Scan for the cell matching the given text and deliver its [x, y] coordinate at center. 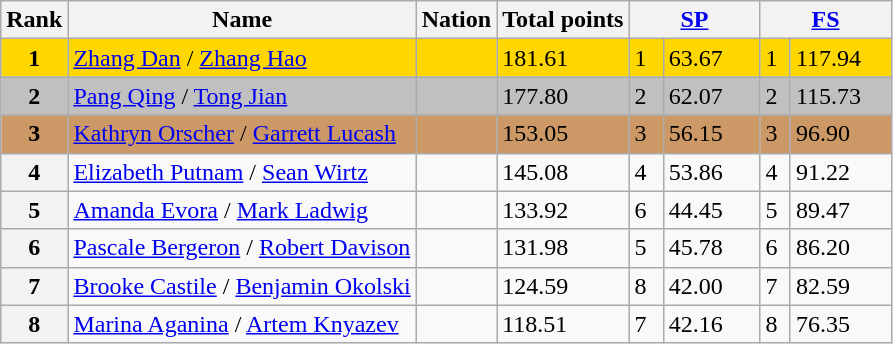
118.51 [563, 324]
44.45 [712, 210]
89.47 [840, 210]
181.61 [563, 58]
45.78 [712, 248]
SP [694, 20]
Nation [456, 20]
177.80 [563, 96]
Zhang Dan / Zhang Hao [242, 58]
FS [826, 20]
63.67 [712, 58]
Kathryn Orscher / Garrett Lucash [242, 134]
133.92 [563, 210]
42.16 [712, 324]
Brooke Castile / Benjamin Okolski [242, 286]
86.20 [840, 248]
Elizabeth Putnam / Sean Wirtz [242, 172]
Total points [563, 20]
Pascale Bergeron / Robert Davison [242, 248]
Amanda Evora / Mark Ladwig [242, 210]
53.86 [712, 172]
145.08 [563, 172]
91.22 [840, 172]
131.98 [563, 248]
115.73 [840, 96]
Marina Aganina / Artem Knyazev [242, 324]
96.90 [840, 134]
42.00 [712, 286]
62.07 [712, 96]
56.15 [712, 134]
Name [242, 20]
76.35 [840, 324]
124.59 [563, 286]
82.59 [840, 286]
Pang Qing / Tong Jian [242, 96]
Rank [34, 20]
153.05 [563, 134]
117.94 [840, 58]
